For the text-containing cell, return its midpoint in (X, Y) coordinate format. 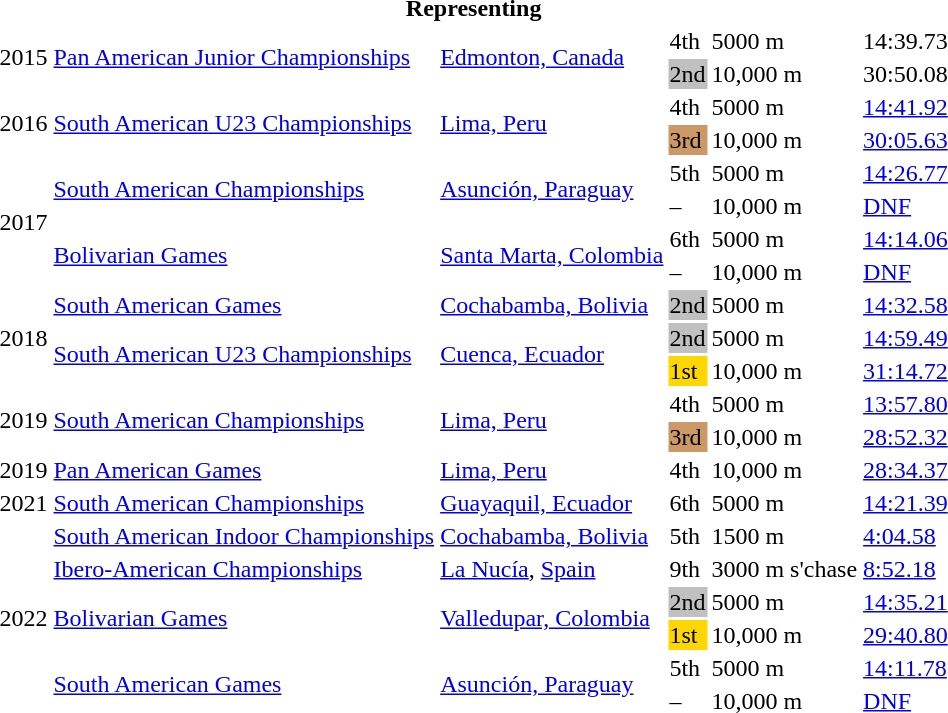
1500 m (784, 536)
Santa Marta, Colombia (552, 256)
Cuenca, Ecuador (552, 354)
Pan American Junior Championships (244, 58)
9th (688, 569)
Edmonton, Canada (552, 58)
Guayaquil, Ecuador (552, 503)
Ibero-American Championships (244, 569)
South American Games (244, 305)
3000 m s'chase (784, 569)
South American Indoor Championships (244, 536)
Asunción, Paraguay (552, 190)
La Nucía, Spain (552, 569)
Valledupar, Colombia (552, 618)
Pan American Games (244, 470)
